Capture the cell that displays the provided text and extract its (x, y) central coordinate. 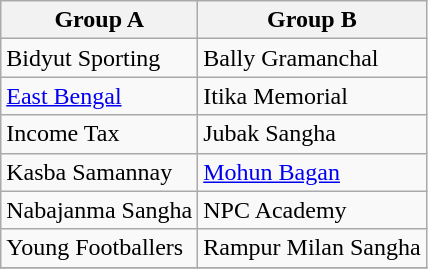
Itika Memorial (312, 96)
NPC Academy (312, 210)
Bidyut Sporting (100, 58)
Kasba Samannay (100, 172)
East Bengal (100, 96)
Mohun Bagan (312, 172)
Jubak Sangha (312, 134)
Group A (100, 20)
Rampur Milan Sangha (312, 248)
Bally Gramanchal (312, 58)
Young Footballers (100, 248)
Nabajanma Sangha (100, 210)
Income Tax (100, 134)
Group B (312, 20)
